Extract the [X, Y] coordinate from the center of the cell holding the provided text.  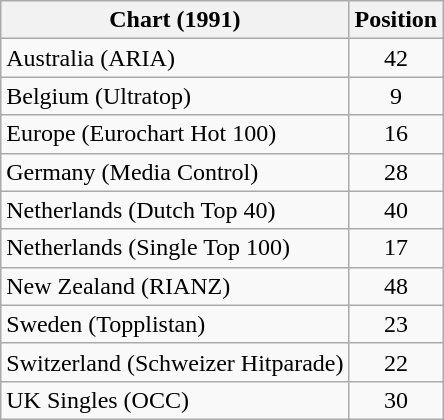
UK Singles (OCC) [175, 400]
Germany (Media Control) [175, 172]
28 [396, 172]
Australia (ARIA) [175, 58]
22 [396, 362]
48 [396, 286]
Belgium (Ultratop) [175, 96]
40 [396, 210]
Chart (1991) [175, 20]
16 [396, 134]
23 [396, 324]
Europe (Eurochart Hot 100) [175, 134]
Position [396, 20]
Switzerland (Schweizer Hitparade) [175, 362]
30 [396, 400]
9 [396, 96]
Netherlands (Single Top 100) [175, 248]
17 [396, 248]
Netherlands (Dutch Top 40) [175, 210]
New Zealand (RIANZ) [175, 286]
Sweden (Topplistan) [175, 324]
42 [396, 58]
